From the cell containing the given text, extract its center point as (X, Y) coordinate. 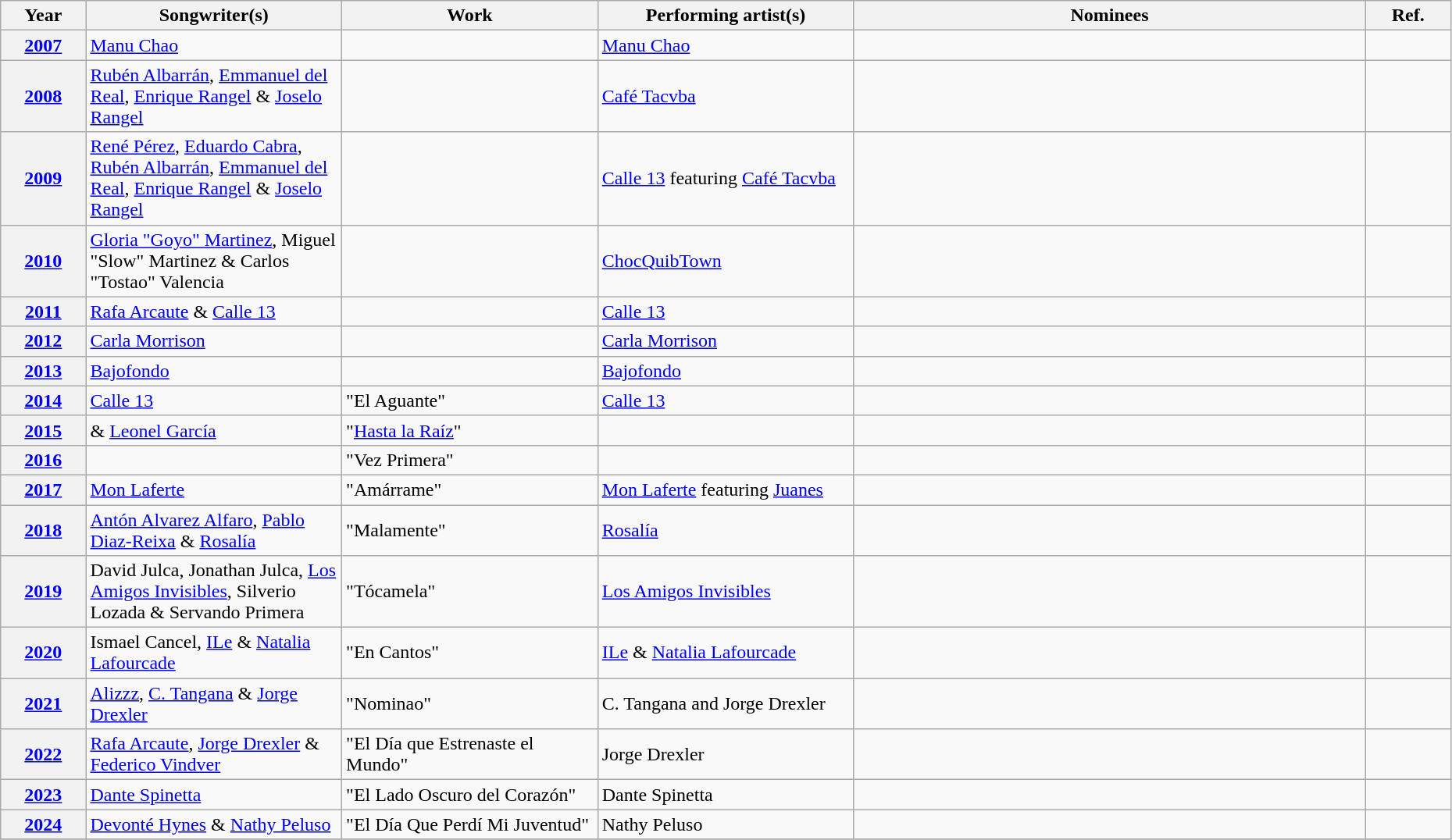
2013 (44, 371)
2014 (44, 400)
Rafa Arcaute, Jorge Drexler & Federico Vindver (214, 754)
Nominees (1109, 16)
Devonté Hynes & Nathy Peluso (214, 824)
2015 (44, 430)
Rafa Arcaute & Calle 13 (214, 311)
Ref. (1407, 16)
"El Lado Oscuro del Corazón" (470, 795)
2024 (44, 824)
"Tócamela" (470, 592)
& Leonel García (214, 430)
Jorge Drexler (726, 754)
Los Amigos Invisibles (726, 592)
"Malamente" (470, 529)
René Pérez, Eduardo Cabra, Rubén Albarrán, Emmanuel del Real, Enrique Rangel & Joselo Rangel (214, 178)
Mon Laferte (214, 489)
2023 (44, 795)
2019 (44, 592)
Gloria "Goyo" Martinez, Miguel "Slow" Martinez & Carlos "Tostao" Valencia (214, 261)
ILe & Natalia Lafourcade (726, 653)
Rubén Albarrán, Emmanuel del Real, Enrique Rangel & Joselo Rangel (214, 96)
2017 (44, 489)
"Amárrame" (470, 489)
Calle 13 featuring Café Tacvba (726, 178)
2009 (44, 178)
2011 (44, 311)
David Julca, Jonathan Julca, Los Amigos Invisibles, Silverio Lozada & Servando Primera (214, 592)
2020 (44, 653)
Nathy Peluso (726, 824)
2022 (44, 754)
"En Cantos" (470, 653)
Rosalía (726, 529)
"Hasta la Raíz" (470, 430)
Songwriter(s) (214, 16)
2008 (44, 96)
Alizzz, C. Tangana & Jorge Drexler (214, 704)
2018 (44, 529)
Work (470, 16)
2016 (44, 460)
Mon Laferte featuring Juanes (726, 489)
ChocQuibTown (726, 261)
Café Tacvba (726, 96)
C. Tangana and Jorge Drexler (726, 704)
"El Día que Estrenaste el Mundo" (470, 754)
2021 (44, 704)
2007 (44, 45)
"Vez Primera" (470, 460)
"Nominao" (470, 704)
Ismael Cancel, ILe & Natalia Lafourcade (214, 653)
2012 (44, 341)
2010 (44, 261)
Performing artist(s) (726, 16)
Antón Alvarez Alfaro, Pablo Diaz-Reixa & Rosalía (214, 529)
"El Día Que Perdí Mi Juventud" (470, 824)
Year (44, 16)
"El Aguante" (470, 400)
